Locate the cell with the specified text and output its [X, Y] center coordinate. 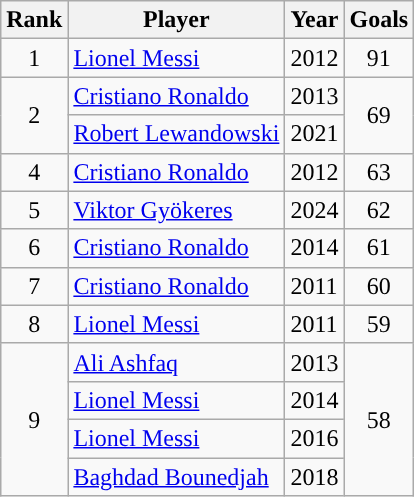
1 [34, 58]
58 [379, 419]
Viktor Gyökeres [176, 210]
4 [34, 172]
Year [314, 20]
2024 [314, 210]
Ali Ashfaq [176, 362]
Baghdad Bounedjah [176, 477]
7 [34, 286]
Goals [379, 20]
61 [379, 248]
91 [379, 58]
9 [34, 419]
Player [176, 20]
8 [34, 324]
2018 [314, 477]
Rank [34, 20]
6 [34, 248]
2 [34, 115]
60 [379, 286]
69 [379, 115]
63 [379, 172]
62 [379, 210]
Robert Lewandowski [176, 134]
2016 [314, 438]
2021 [314, 134]
59 [379, 324]
5 [34, 210]
